Determine the [x, y] coordinate at the center of the cell enclosing the given text.  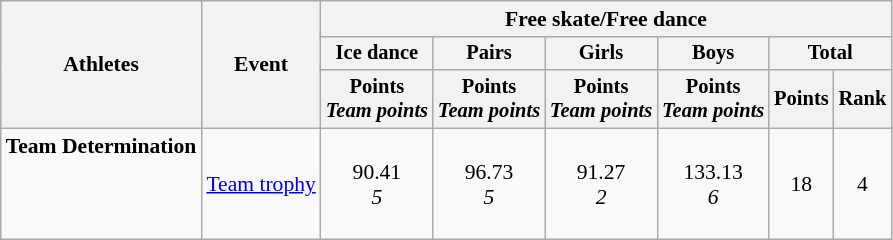
Free skate/Free dance [606, 19]
Boys [713, 54]
Points [801, 99]
Event [261, 64]
91.272 [601, 184]
Pairs [489, 54]
Athletes [102, 64]
90.415 [377, 184]
Rank [863, 99]
133.136 [713, 184]
Ice dance [377, 54]
18 [801, 184]
4 [863, 184]
Team Determination [102, 184]
Girls [601, 54]
Total [830, 54]
Team trophy [261, 184]
96.735 [489, 184]
